Return the [X, Y] coordinate for the center point of the cell that contains the specified text.  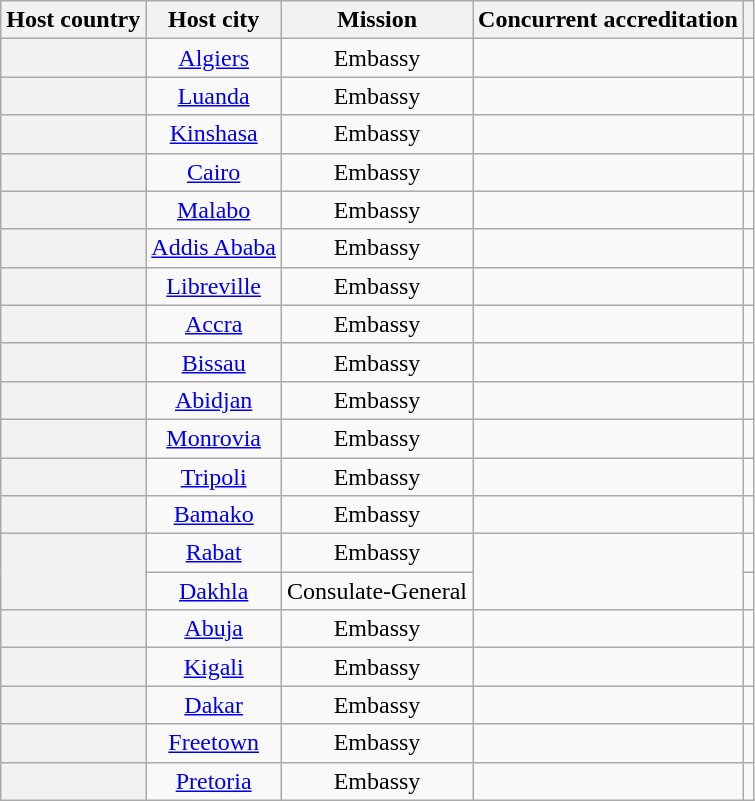
Bissau [214, 362]
Rabat [214, 553]
Pretoria [214, 781]
Consulate-General [378, 591]
Cairo [214, 172]
Concurrent accreditation [608, 20]
Freetown [214, 743]
Addis Ababa [214, 248]
Bamako [214, 515]
Algiers [214, 58]
Libreville [214, 286]
Host city [214, 20]
Kigali [214, 667]
Abidjan [214, 400]
Tripoli [214, 477]
Dakhla [214, 591]
Accra [214, 324]
Kinshasa [214, 134]
Malabo [214, 210]
Dakar [214, 705]
Luanda [214, 96]
Abuja [214, 629]
Monrovia [214, 438]
Host country [74, 20]
Mission [378, 20]
